Provide the (X, Y) coordinate of the cell's center where the given text is located.  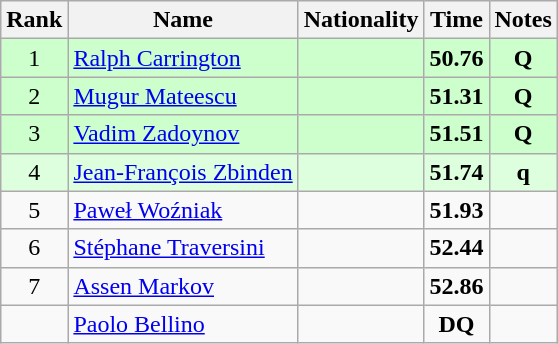
51.74 (456, 172)
Assen Markov (183, 286)
Jean-François Zbinden (183, 172)
Name (183, 20)
5 (34, 210)
2 (34, 96)
1 (34, 58)
50.76 (456, 58)
Ralph Carrington (183, 58)
Stéphane Traversini (183, 248)
52.86 (456, 286)
Mugur Mateescu (183, 96)
51.31 (456, 96)
Notes (523, 20)
Paweł Woźniak (183, 210)
Rank (34, 20)
Vadim Zadoynov (183, 134)
DQ (456, 324)
Paolo Bellino (183, 324)
q (523, 172)
6 (34, 248)
51.51 (456, 134)
3 (34, 134)
4 (34, 172)
Nationality (361, 20)
Time (456, 20)
52.44 (456, 248)
51.93 (456, 210)
7 (34, 286)
